Return the [x, y] coordinate for the center point of the cell that contains the specified text.  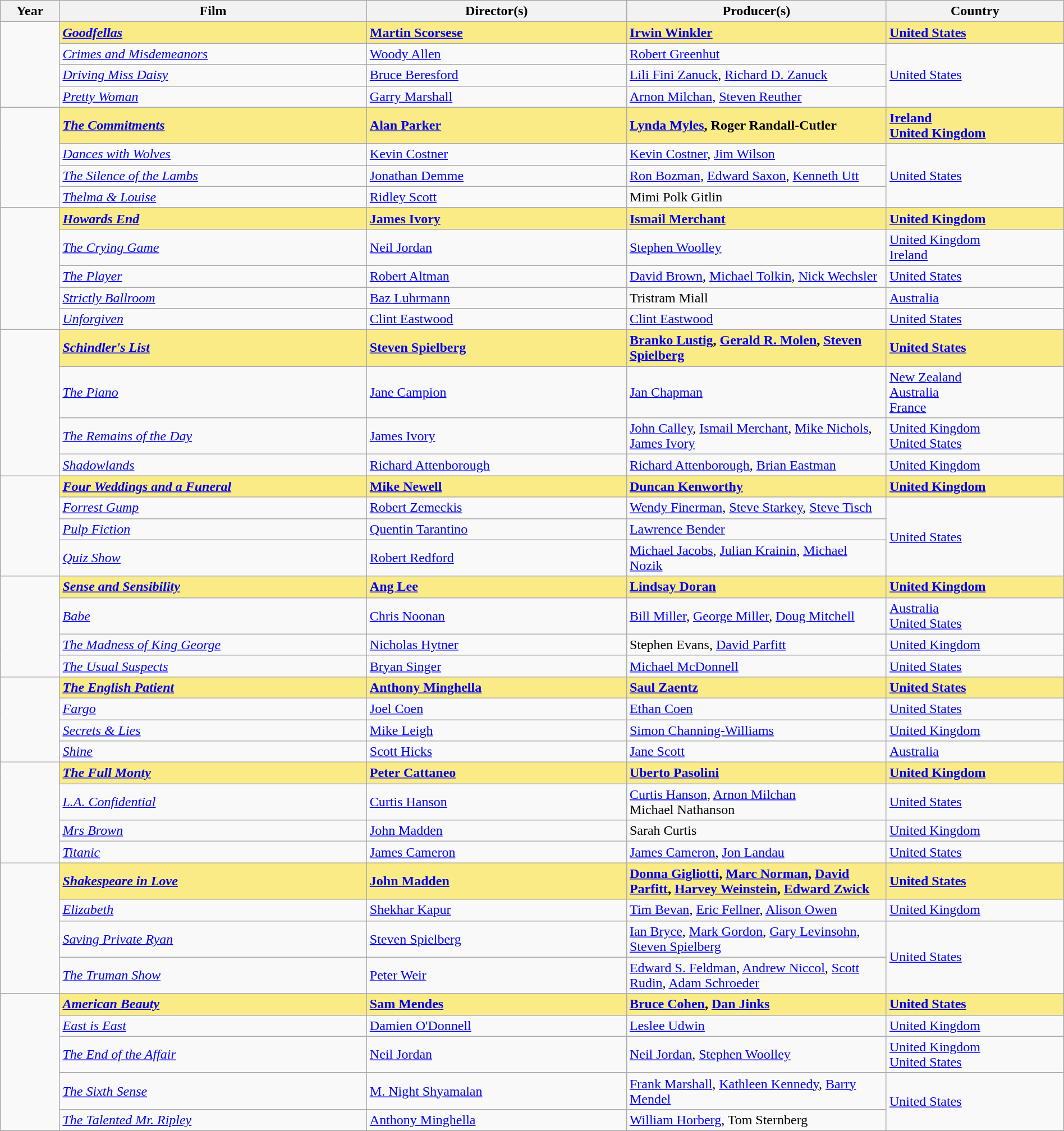
The Piano [213, 392]
Bruce Cohen, Dan Jinks [756, 1004]
IrelandUnited Kingdom [975, 126]
Martin Scorsese [496, 33]
Saving Private Ryan [213, 939]
Peter Weir [496, 975]
Sam Mendes [496, 1004]
Ethan Coen [756, 709]
Jan Chapman [756, 392]
James Cameron [496, 852]
Wendy Finerman, Steve Starkey, Steve Tisch [756, 508]
Frank Marshall, Kathleen Kennedy, Barry Mendel [756, 1091]
Forrest Gump [213, 508]
The Silence of the Lambs [213, 176]
Ismail Merchant [756, 218]
Howards End [213, 218]
Irwin Winkler [756, 33]
Joel Coen [496, 709]
Kevin Costner, Jim Wilson [756, 154]
Quiz Show [213, 558]
Producer(s) [756, 11]
The Full Monty [213, 773]
Lawrence Bender [756, 529]
Shadowlands [213, 465]
East is East [213, 1026]
Director(s) [496, 11]
Robert Zemeckis [496, 508]
Elizabeth [213, 910]
Mike Newell [496, 486]
Tristram Miall [756, 298]
Thelma & Louise [213, 197]
Mrs Brown [213, 831]
Chris Noonan [496, 616]
Dances with Wolves [213, 154]
Film [213, 11]
Lili Fini Zanuck, Richard D. Zanuck [756, 75]
Tim Bevan, Eric Fellner, Alison Owen [756, 910]
United KingdomIreland [975, 247]
Schindler's List [213, 348]
Shekhar Kapur [496, 910]
Sarah Curtis [756, 831]
Leslee Udwin [756, 1026]
William Horberg, Tom Sternberg [756, 1120]
Mimi Polk Gitlin [756, 197]
The Crying Game [213, 247]
Peter Cattaneo [496, 773]
American Beauty [213, 1004]
Robert Altman [496, 276]
Pretty Woman [213, 96]
Simon Channing-Williams [756, 730]
Titanic [213, 852]
James Cameron, Jon Landau [756, 852]
Damien O'Donnell [496, 1026]
Shine [213, 752]
Richard Attenborough [496, 465]
The Usual Suspects [213, 666]
Garry Marshall [496, 96]
Goodfellas [213, 33]
Ian Bryce, Mark Gordon, Gary Levinsohn, Steven Spielberg [756, 939]
Fargo [213, 709]
Lindsay Doran [756, 587]
Quentin Tarantino [496, 529]
Uberto Pasolini [756, 773]
Bruce Beresford [496, 75]
The Remains of the Day [213, 436]
Ron Bozman, Edward Saxon, Kenneth Utt [756, 176]
Arnon Milchan, Steven Reuther [756, 96]
Alan Parker [496, 126]
Mike Leigh [496, 730]
Robert Redford [496, 558]
Ridley Scott [496, 197]
Neil Jordan, Stephen Woolley [756, 1055]
Lynda Myles, Roger Randall-Cutler [756, 126]
Stephen Evans, David Parfitt [756, 645]
Ang Lee [496, 587]
Shakespeare in Love [213, 881]
Curtis Hanson [496, 802]
Edward S. Feldman, Andrew Niccol, Scott Rudin, Adam Schroeder [756, 975]
The Sixth Sense [213, 1091]
Donna Gigliotti, Marc Norman, David Parfitt, Harvey Weinstein, Edward Zwick [756, 881]
David Brown, Michael Tolkin, Nick Wechsler [756, 276]
The Madness of King George [213, 645]
Baz Luhrmann [496, 298]
Robert Greenhut [756, 54]
Woody Allen [496, 54]
Nicholas Hytner [496, 645]
Jane Campion [496, 392]
Unforgiven [213, 319]
Saul Zaentz [756, 687]
Crimes and Misdemeanors [213, 54]
The Player [213, 276]
Driving Miss Daisy [213, 75]
Richard Attenborough, Brian Eastman [756, 465]
Duncan Kenworthy [756, 486]
Year [30, 11]
The Talented Mr. Ripley [213, 1120]
Curtis Hanson, Arnon MilchanMichael Nathanson [756, 802]
The Commitments [213, 126]
Secrets & Lies [213, 730]
AustraliaUnited States [975, 616]
Branko Lustig, Gerald R. Molen, Steven Spielberg [756, 348]
The Truman Show [213, 975]
New ZealandAustraliaFrance [975, 392]
Four Weddings and a Funeral [213, 486]
The End of the Affair [213, 1055]
L.A. Confidential [213, 802]
Kevin Costner [496, 154]
Bill Miller, George Miller, Doug Mitchell [756, 616]
Strictly Ballroom [213, 298]
Stephen Woolley [756, 247]
Babe [213, 616]
Jonathan Demme [496, 176]
Michael McDonnell [756, 666]
Scott Hicks [496, 752]
M. Night Shyamalan [496, 1091]
John Calley, Ismail Merchant, Mike Nichols, James Ivory [756, 436]
Country [975, 11]
Pulp Fiction [213, 529]
The English Patient [213, 687]
Sense and Sensibility [213, 587]
Jane Scott [756, 752]
Michael Jacobs, Julian Krainin, Michael Nozik [756, 558]
Bryan Singer [496, 666]
